Extract the [x, y] coordinate from the center of the cell holding the provided text.  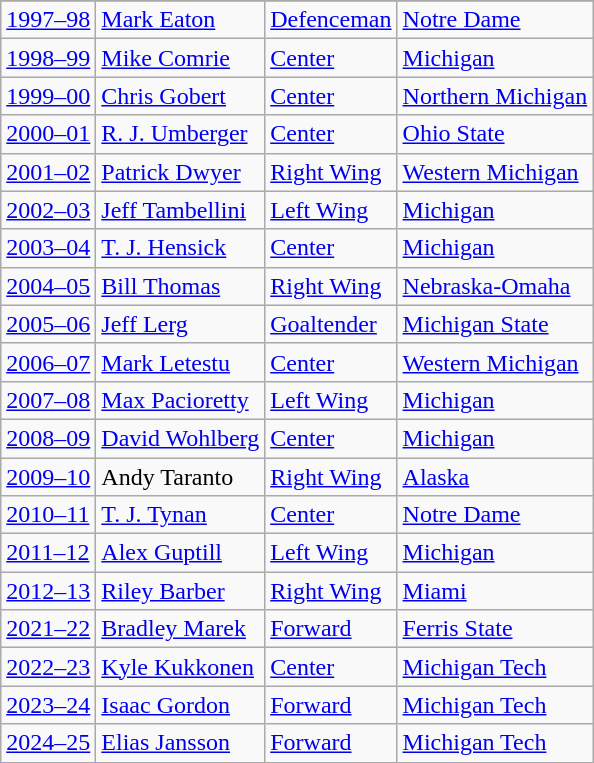
2023–24 [48, 705]
Riley Barber [180, 591]
Chris Gobert [180, 96]
2006–07 [48, 362]
2005–06 [48, 324]
Northern Michigan [495, 96]
2007–08 [48, 400]
2024–25 [48, 743]
David Wohlberg [180, 438]
Jeff Lerg [180, 324]
2000–01 [48, 134]
Andy Taranto [180, 477]
2008–09 [48, 438]
Kyle Kukkonen [180, 667]
Mark Eaton [180, 20]
Isaac Gordon [180, 705]
Michigan State [495, 324]
Patrick Dwyer [180, 172]
Bradley Marek [180, 629]
Miami [495, 591]
2021–22 [48, 629]
2010–11 [48, 515]
Elias Jansson [180, 743]
Bill Thomas [180, 286]
2012–13 [48, 591]
Alex Guptill [180, 553]
T. J. Tynan [180, 515]
2002–03 [48, 210]
T. J. Hensick [180, 248]
Ferris State [495, 629]
2011–12 [48, 553]
Mark Letestu [180, 362]
Nebraska-Omaha [495, 286]
Alaska [495, 477]
1997–98 [48, 20]
1998–99 [48, 58]
2009–10 [48, 477]
2022–23 [48, 667]
2003–04 [48, 248]
Mike Comrie [180, 58]
2001–02 [48, 172]
Jeff Tambellini [180, 210]
Ohio State [495, 134]
Max Pacioretty [180, 400]
1999–00 [48, 96]
Goaltender [331, 324]
Defenceman [331, 20]
2004–05 [48, 286]
R. J. Umberger [180, 134]
